Pinpoint the cell where the given text exists, returning its (X, Y) midpoint coordinate. 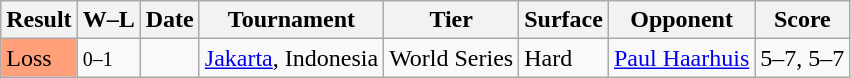
Opponent (681, 20)
Loss (39, 58)
Score (802, 20)
Tournament (291, 20)
Surface (564, 20)
Date (170, 20)
Tier (452, 20)
World Series (452, 58)
5–7, 5–7 (802, 58)
Result (39, 20)
W–L (108, 20)
Paul Haarhuis (681, 58)
Hard (564, 58)
0–1 (108, 58)
Jakarta, Indonesia (291, 58)
